Scan for the cell matching the given text and deliver its (x, y) coordinate at center. 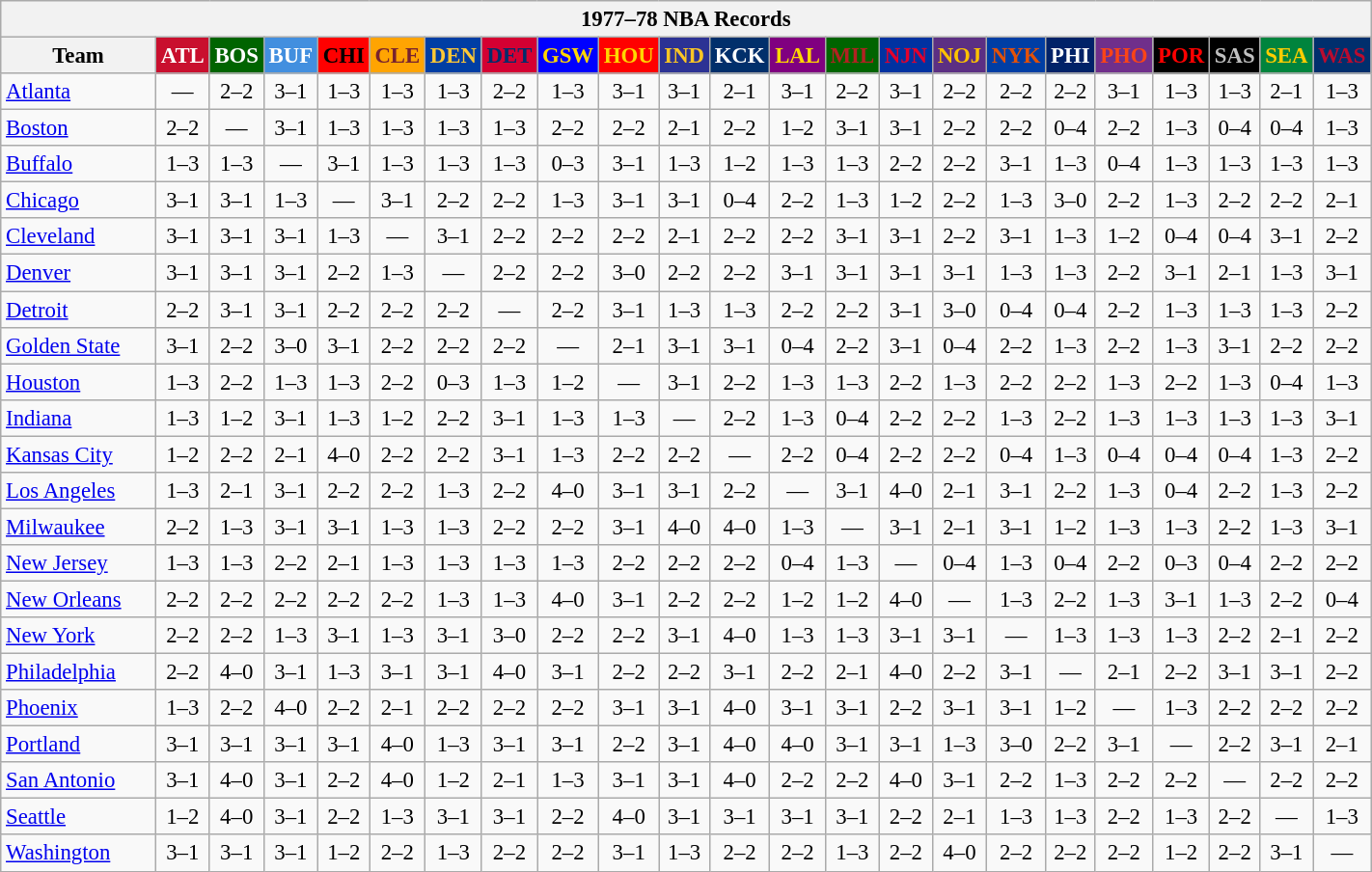
Atlanta (79, 92)
CHI (343, 56)
NJN (905, 56)
New Jersey (79, 563)
PHI (1071, 56)
Kansas City (79, 454)
LAL (797, 56)
CLE (398, 56)
SAS (1234, 56)
Houston (79, 382)
GSW (568, 56)
PHO (1124, 56)
Buffalo (79, 164)
Golden State (79, 345)
San Antonio (79, 780)
Boston (79, 128)
Seattle (79, 817)
New Orleans (79, 599)
HOU (629, 56)
KCK (739, 56)
Indiana (79, 418)
Portland (79, 745)
Denver (79, 273)
Milwaukee (79, 527)
New York (79, 636)
Detroit (79, 310)
IND (684, 56)
Team (79, 56)
Phoenix (79, 708)
MIL (852, 56)
ATL (182, 56)
BOS (236, 56)
DET (509, 56)
POR (1181, 56)
Philadelphia (79, 672)
Los Angeles (79, 491)
SEA (1287, 56)
Washington (79, 854)
DEN (453, 56)
Cleveland (79, 236)
NYK (1017, 56)
BUF (290, 56)
NOJ (959, 56)
1977–78 NBA Records (686, 19)
WAS (1342, 56)
Chicago (79, 201)
